Determine the (x, y) coordinate at the center of the cell enclosing the given text.  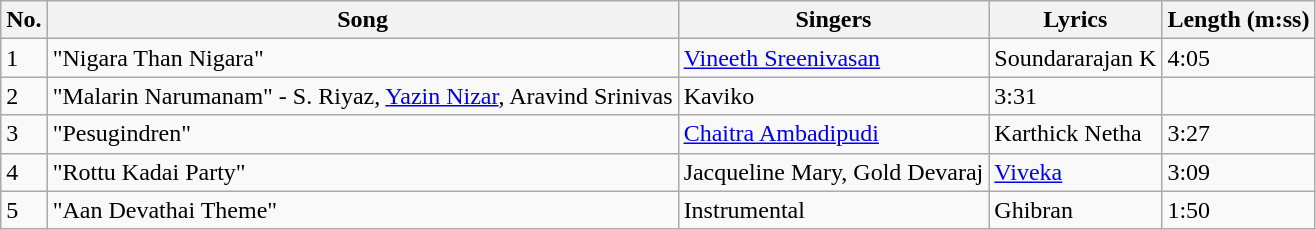
Singers (834, 20)
Vineeth Sreenivasan (834, 58)
Soundararajan K (1076, 58)
Lyrics (1076, 20)
3:09 (1238, 172)
1:50 (1238, 210)
"Malarin Narumanam" - S. Riyaz, Yazin Nizar, Aravind Srinivas (362, 96)
3 (24, 134)
"Aan Devathai Theme" (362, 210)
2 (24, 96)
Instrumental (834, 210)
Chaitra Ambadipudi (834, 134)
1 (24, 58)
"Rottu Kadai Party" (362, 172)
4 (24, 172)
4:05 (1238, 58)
"Pesugindren" (362, 134)
3:27 (1238, 134)
Length (m:ss) (1238, 20)
No. (24, 20)
Song (362, 20)
Jacqueline Mary, Gold Devaraj (834, 172)
5 (24, 210)
Kaviko (834, 96)
"Nigara Than Nigara" (362, 58)
Karthick Netha (1076, 134)
Viveka (1076, 172)
Ghibran (1076, 210)
3:31 (1076, 96)
